Return [X, Y] of the center of cell containing provided text 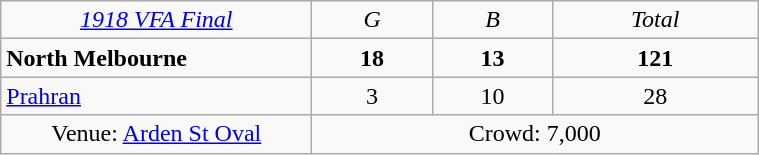
B [492, 20]
Venue: Arden St Oval [156, 134]
10 [492, 96]
28 [656, 96]
Prahran [156, 96]
G [372, 20]
121 [656, 58]
3 [372, 96]
North Melbourne [156, 58]
Total [656, 20]
18 [372, 58]
13 [492, 58]
1918 VFA Final [156, 20]
Crowd: 7,000 [535, 134]
